Return (x, y) of the center of cell containing provided text 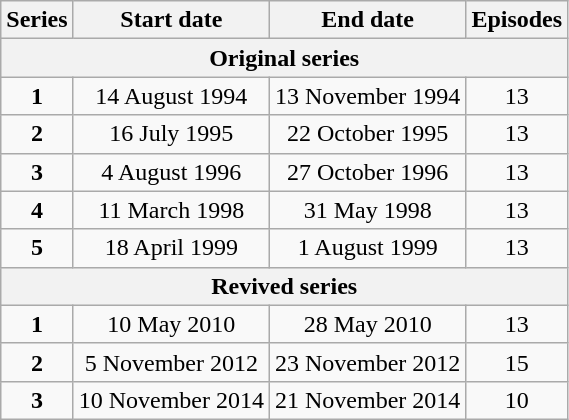
Revived series (284, 286)
Start date (171, 20)
Original series (284, 58)
15 (517, 362)
5 November 2012 (171, 362)
16 July 1995 (171, 134)
21 November 2014 (367, 400)
4 August 1996 (171, 172)
27 October 1996 (367, 172)
Episodes (517, 20)
10 November 2014 (171, 400)
13 November 1994 (367, 96)
18 April 1999 (171, 248)
Series (37, 20)
14 August 1994 (171, 96)
End date (367, 20)
1 August 1999 (367, 248)
28 May 2010 (367, 324)
10 May 2010 (171, 324)
5 (37, 248)
11 March 1998 (171, 210)
4 (37, 210)
23 November 2012 (367, 362)
22 October 1995 (367, 134)
10 (517, 400)
31 May 1998 (367, 210)
